Detect which cell encompasses the target text, then output its (x, y) center coordinate. 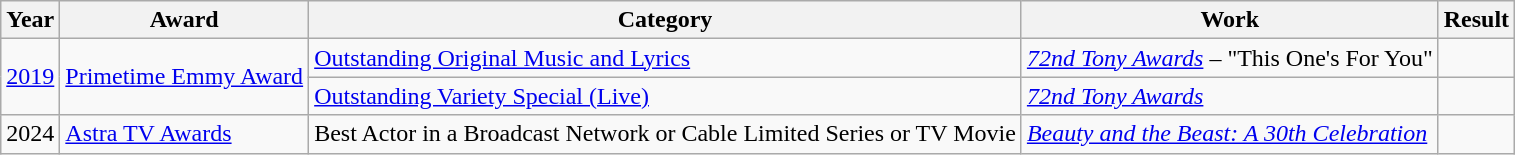
Beauty and the Beast: A 30th Celebration (1230, 134)
72nd Tony Awards (1230, 96)
72nd Tony Awards – "This One's For You" (1230, 58)
Best Actor in a Broadcast Network or Cable Limited Series or TV Movie (666, 134)
Work (1230, 20)
Outstanding Original Music and Lyrics (666, 58)
Category (666, 20)
Outstanding Variety Special (Live) (666, 96)
Award (184, 20)
Astra TV Awards (184, 134)
Year (30, 20)
2024 (30, 134)
Primetime Emmy Award (184, 77)
Result (1476, 20)
2019 (30, 77)
